From the cell containing the given text, extract its center point as (X, Y) coordinate. 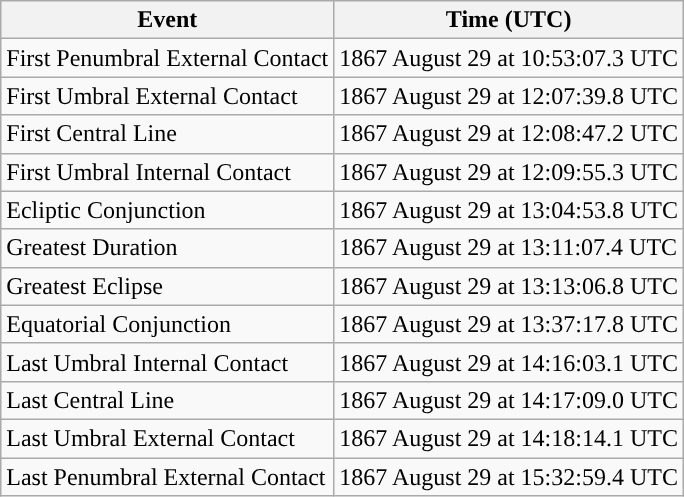
Last Central Line (168, 400)
Last Umbral Internal Contact (168, 362)
1867 August 29 at 13:37:17.8 UTC (509, 324)
1867 August 29 at 14:17:09.0 UTC (509, 400)
First Umbral Internal Contact (168, 172)
First Central Line (168, 134)
Greatest Duration (168, 248)
Event (168, 20)
1867 August 29 at 12:08:47.2 UTC (509, 134)
Greatest Eclipse (168, 286)
1867 August 29 at 10:53:07.3 UTC (509, 58)
Ecliptic Conjunction (168, 210)
1867 August 29 at 12:07:39.8 UTC (509, 96)
First Penumbral External Contact (168, 58)
First Umbral External Contact (168, 96)
Last Penumbral External Contact (168, 477)
Last Umbral External Contact (168, 438)
1867 August 29 at 14:18:14.1 UTC (509, 438)
1867 August 29 at 13:11:07.4 UTC (509, 248)
1867 August 29 at 12:09:55.3 UTC (509, 172)
1867 August 29 at 13:13:06.8 UTC (509, 286)
Time (UTC) (509, 20)
1867 August 29 at 15:32:59.4 UTC (509, 477)
Equatorial Conjunction (168, 324)
1867 August 29 at 14:16:03.1 UTC (509, 362)
1867 August 29 at 13:04:53.8 UTC (509, 210)
